Return the [X, Y] coordinate for the center point of the cell that contains the specified text.  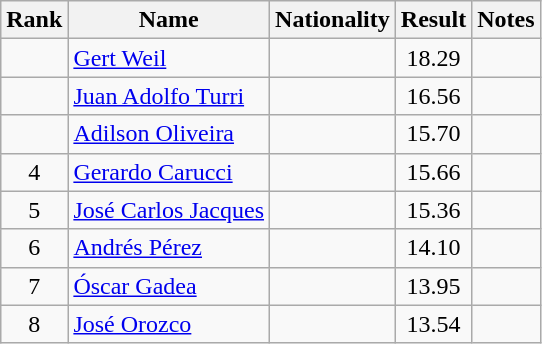
Notes [506, 20]
4 [34, 172]
5 [34, 210]
José Orozco [169, 324]
José Carlos Jacques [169, 210]
Nationality [333, 20]
Adilson Oliveira [169, 134]
16.56 [433, 96]
15.66 [433, 172]
18.29 [433, 58]
7 [34, 286]
Result [433, 20]
15.36 [433, 210]
13.95 [433, 286]
Gerardo Carucci [169, 172]
Rank [34, 20]
Óscar Gadea [169, 286]
Juan Adolfo Turri [169, 96]
Andrés Pérez [169, 248]
13.54 [433, 324]
Name [169, 20]
14.10 [433, 248]
Gert Weil [169, 58]
6 [34, 248]
15.70 [433, 134]
8 [34, 324]
